Detect which cell encompasses the target text, then output its [x, y] center coordinate. 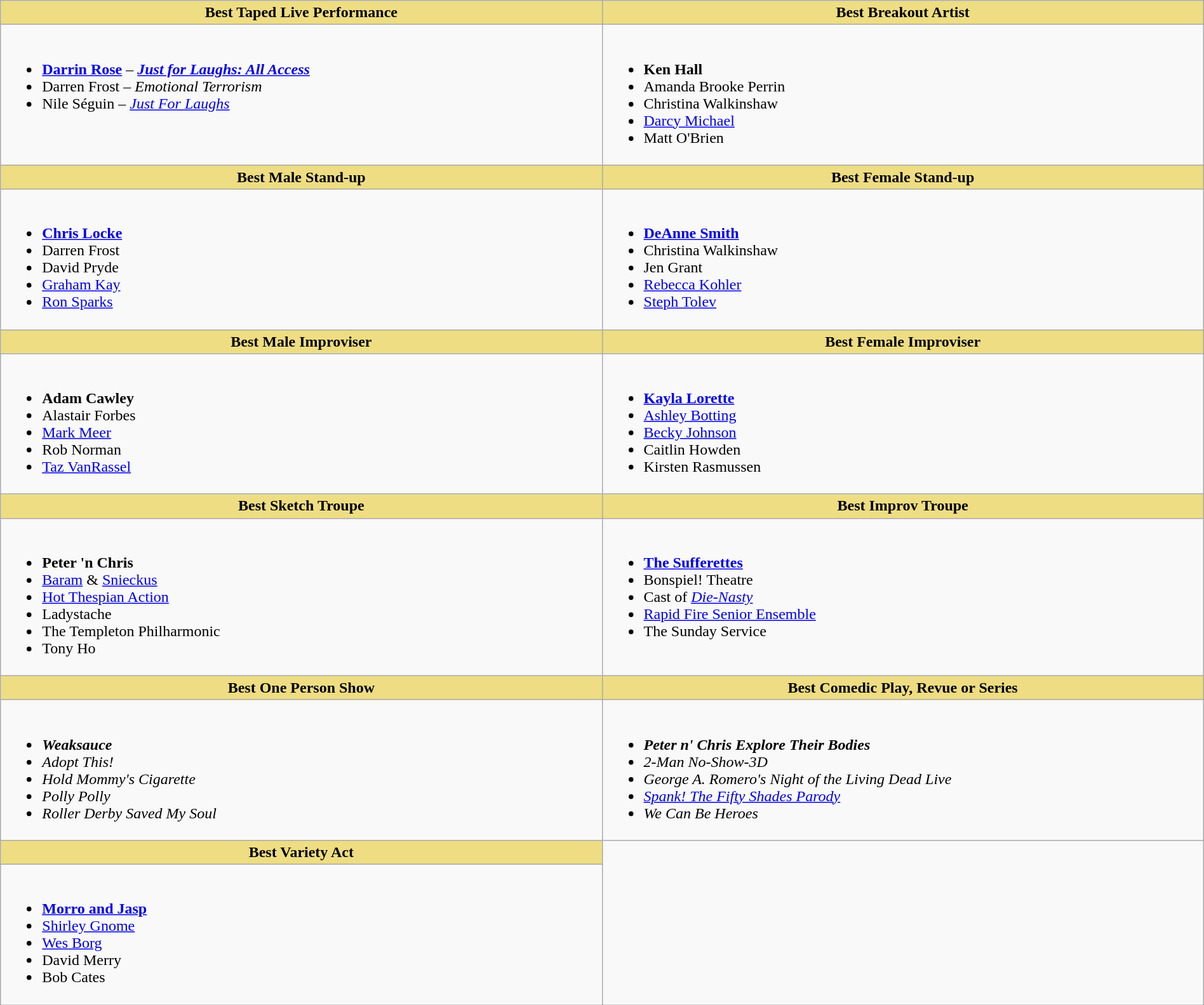
Best Breakout Artist [903, 13]
Best Female Stand-up [903, 177]
Best Taped Live Performance [301, 13]
Best Improv Troupe [903, 506]
WeaksauceAdopt This!Hold Mommy's CigarettePolly PollyRoller Derby Saved My Soul [301, 769]
Best Male Stand-up [301, 177]
Best Comedic Play, Revue or Series [903, 688]
Kayla LoretteAshley BottingBecky JohnsonCaitlin HowdenKirsten Rasmussen [903, 424]
Best Sketch Troupe [301, 506]
The SufferettesBonspiel! TheatreCast of Die-NastyRapid Fire Senior EnsembleThe Sunday Service [903, 597]
Peter 'n ChrisBaram & SnieckusHot Thespian ActionLadystacheThe Templeton PhilharmonicTony Ho [301, 597]
Peter n' Chris Explore Their Bodies2-Man No-Show-3DGeorge A. Romero's Night of the Living Dead LiveSpank! The Fifty Shades ParodyWe Can Be Heroes [903, 769]
Darrin Rose – Just for Laughs: All AccessDarren Frost – Emotional TerrorismNile Séguin – Just For Laughs [301, 95]
Ken HallAmanda Brooke PerrinChristina WalkinshawDarcy MichaelMatt O'Brien [903, 95]
Morro and JaspShirley GnomeWes BorgDavid MerryBob Cates [301, 935]
Adam CawleyAlastair ForbesMark MeerRob NormanTaz VanRassel [301, 424]
Best Male Improviser [301, 342]
Chris LockeDarren FrostDavid PrydeGraham KayRon Sparks [301, 259]
DeAnne SmithChristina WalkinshawJen GrantRebecca KohlerSteph Tolev [903, 259]
Best Variety Act [301, 852]
Best Female Improviser [903, 342]
Best One Person Show [301, 688]
